For the text-containing cell, return its midpoint in [x, y] coordinate format. 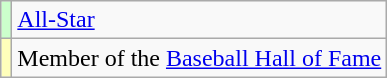
All-Star [200, 20]
Member of the Baseball Hall of Fame [200, 58]
